Return the [X, Y] coordinate for the center point of the cell that contains the specified text.  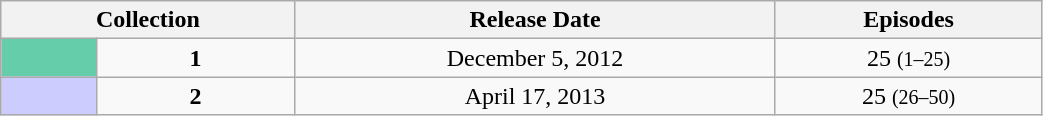
25 (26–50) [908, 96]
Collection [148, 20]
25 (1–25) [908, 58]
Episodes [908, 20]
1 [196, 58]
2 [196, 96]
April 17, 2013 [535, 96]
Release Date [535, 20]
December 5, 2012 [535, 58]
